Search for the cell housing the specified text and yield its (X, Y) center coordinate. 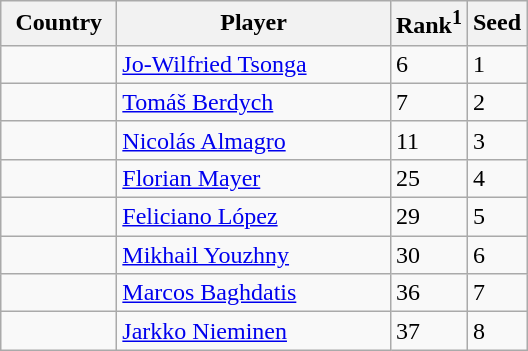
Seed (496, 24)
Rank1 (428, 24)
30 (428, 255)
Mikhail Youzhny (254, 255)
Jarkko Nieminen (254, 331)
3 (496, 140)
Player (254, 24)
5 (496, 217)
Feliciano López (254, 217)
11 (428, 140)
4 (496, 178)
Florian Mayer (254, 178)
Marcos Baghdatis (254, 293)
25 (428, 178)
29 (428, 217)
Tomáš Berdych (254, 102)
Jo-Wilfried Tsonga (254, 64)
Nicolás Almagro (254, 140)
8 (496, 331)
1 (496, 64)
37 (428, 331)
2 (496, 102)
Country (59, 24)
36 (428, 293)
